For the text-containing cell, return its midpoint in [X, Y] coordinate format. 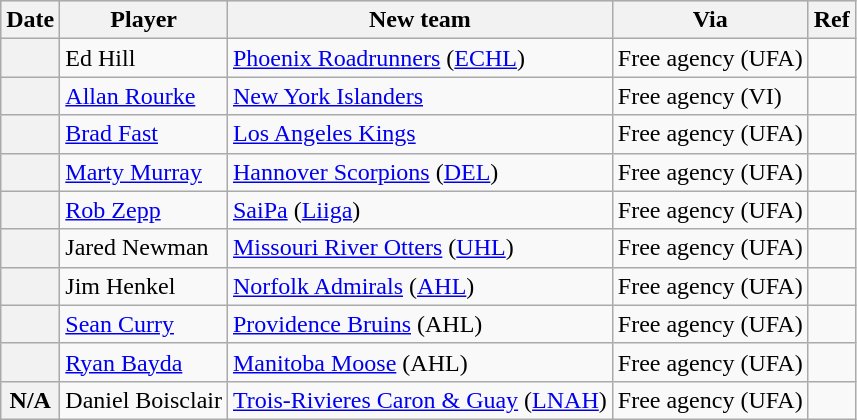
Daniel Boisclair [144, 400]
Ref [832, 20]
Ed Hill [144, 58]
Norfolk Admirals (AHL) [420, 286]
Trois-Rivieres Caron & Guay (LNAH) [420, 400]
New York Islanders [420, 96]
N/A [30, 400]
Providence Bruins (AHL) [420, 324]
Hannover Scorpions (DEL) [420, 172]
Player [144, 20]
New team [420, 20]
Ryan Bayda [144, 362]
SaiPa (Liiga) [420, 210]
Los Angeles Kings [420, 134]
Rob Zepp [144, 210]
Phoenix Roadrunners (ECHL) [420, 58]
Date [30, 20]
Free agency (VI) [710, 96]
Brad Fast [144, 134]
Allan Rourke [144, 96]
Marty Murray [144, 172]
Sean Curry [144, 324]
Manitoba Moose (AHL) [420, 362]
Jared Newman [144, 248]
Jim Henkel [144, 286]
Via [710, 20]
Missouri River Otters (UHL) [420, 248]
